Scan for the cell matching the given text and deliver its [X, Y] coordinate at center. 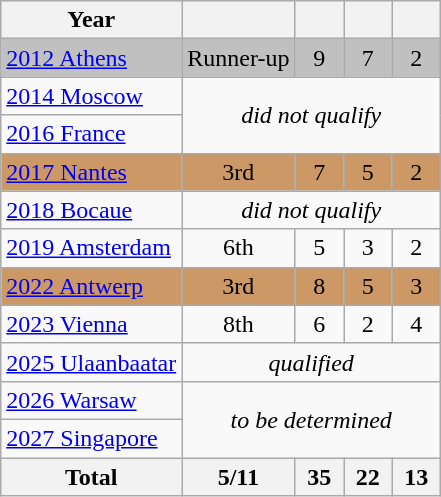
2018 Bocaue [92, 210]
4 [416, 324]
2016 France [92, 134]
5/11 [238, 477]
35 [320, 477]
2012 Athens [92, 58]
2017 Nantes [92, 172]
qualified [312, 362]
Total [92, 477]
22 [368, 477]
2019 Amsterdam [92, 248]
2026 Warsaw [92, 400]
2025 Ulaanbaatar [92, 362]
2022 Antwerp [92, 286]
8 [320, 286]
6 [320, 324]
Runner-up [238, 58]
9 [320, 58]
Year [92, 20]
2014 Moscow [92, 96]
13 [416, 477]
2023 Vienna [92, 324]
6th [238, 248]
to be determined [312, 419]
2027 Singapore [92, 438]
8th [238, 324]
